Pinpoint the cell where the given text exists, returning its (x, y) midpoint coordinate. 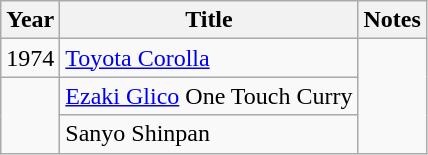
Ezaki Glico One Touch Curry (209, 96)
Toyota Corolla (209, 58)
Notes (392, 20)
Year (30, 20)
1974 (30, 58)
Title (209, 20)
Sanyo Shinpan (209, 134)
